For the text-containing cell, return its midpoint in (X, Y) coordinate format. 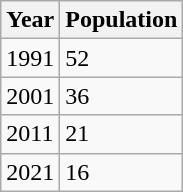
2021 (30, 172)
36 (122, 96)
1991 (30, 58)
52 (122, 58)
21 (122, 134)
2011 (30, 134)
Year (30, 20)
2001 (30, 96)
Population (122, 20)
16 (122, 172)
